Return [X, Y] of the center of cell containing provided text 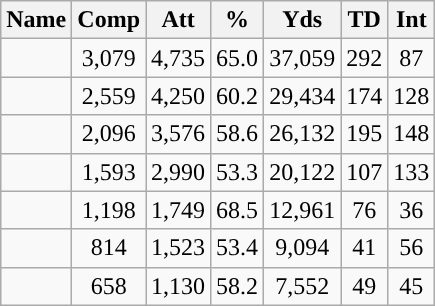
53.4 [238, 248]
20,122 [302, 172]
1,198 [109, 210]
1,523 [178, 248]
45 [412, 286]
2,559 [109, 96]
58.2 [238, 286]
58.6 [238, 134]
76 [364, 210]
26,132 [302, 134]
Att [178, 20]
4,250 [178, 96]
133 [412, 172]
Name [36, 20]
7,552 [302, 286]
41 [364, 248]
Yds [302, 20]
195 [364, 134]
292 [364, 58]
3,576 [178, 134]
Comp [109, 20]
12,961 [302, 210]
Int [412, 20]
3,079 [109, 58]
814 [109, 248]
60.2 [238, 96]
68.5 [238, 210]
1,130 [178, 286]
1,749 [178, 210]
29,434 [302, 96]
2,096 [109, 134]
658 [109, 286]
148 [412, 134]
53.3 [238, 172]
9,094 [302, 248]
107 [364, 172]
49 [364, 286]
1,593 [109, 172]
174 [364, 96]
87 [412, 58]
% [238, 20]
4,735 [178, 58]
128 [412, 96]
56 [412, 248]
65.0 [238, 58]
2,990 [178, 172]
37,059 [302, 58]
TD [364, 20]
36 [412, 210]
